Extract the (X, Y) coordinate from the center of the cell holding the provided text.  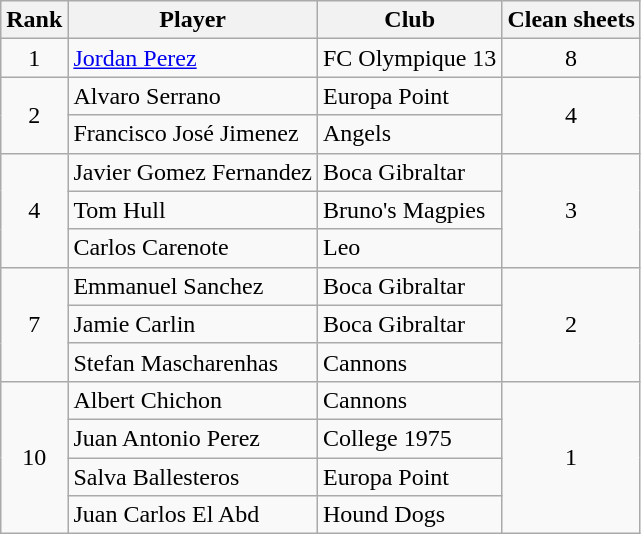
Hound Dogs (409, 515)
Francisco José Jimenez (193, 134)
Club (409, 20)
Rank (34, 20)
Salva Ballesteros (193, 477)
Angels (409, 134)
Clean sheets (571, 20)
Albert Chichon (193, 400)
Tom Hull (193, 210)
FC Olympique 13 (409, 58)
Carlos Carenote (193, 248)
Jamie Carlin (193, 324)
Juan Carlos El Abd (193, 515)
Juan Antonio Perez (193, 438)
8 (571, 58)
Player (193, 20)
Jordan Perez (193, 58)
Emmanuel Sanchez (193, 286)
Stefan Mascharenhas (193, 362)
College 1975 (409, 438)
Alvaro Serrano (193, 96)
Javier Gomez Fernandez (193, 172)
Bruno's Magpies (409, 210)
10 (34, 457)
7 (34, 324)
Leo (409, 248)
3 (571, 210)
